Search for the cell housing the specified text and yield its (x, y) center coordinate. 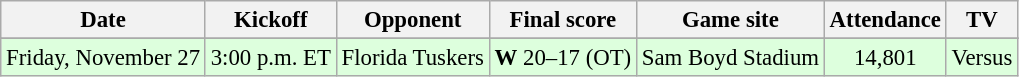
TV (982, 20)
Sam Boyd Stadium (731, 58)
W 20–17 (OT) (562, 58)
3:00 p.m. ET (270, 58)
Kickoff (270, 20)
Game site (731, 20)
Date (104, 20)
Versus (982, 58)
Final score (562, 20)
Attendance (885, 20)
14,801 (885, 58)
Florida Tuskers (412, 58)
Friday, November 27 (104, 58)
Opponent (412, 20)
